For the text-containing cell, return its midpoint in [x, y] coordinate format. 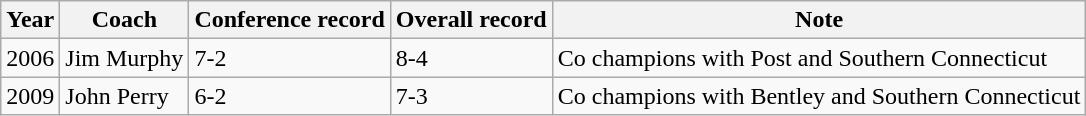
Note [819, 20]
6-2 [290, 96]
Overall record [471, 20]
Conference record [290, 20]
John Perry [124, 96]
2009 [30, 96]
Coach [124, 20]
7-3 [471, 96]
Year [30, 20]
2006 [30, 58]
8-4 [471, 58]
7-2 [290, 58]
Jim Murphy [124, 58]
Co champions with Post and Southern Connecticut [819, 58]
Co champions with Bentley and Southern Connecticut [819, 96]
